Locate the cell with the specified text and output its (X, Y) center coordinate. 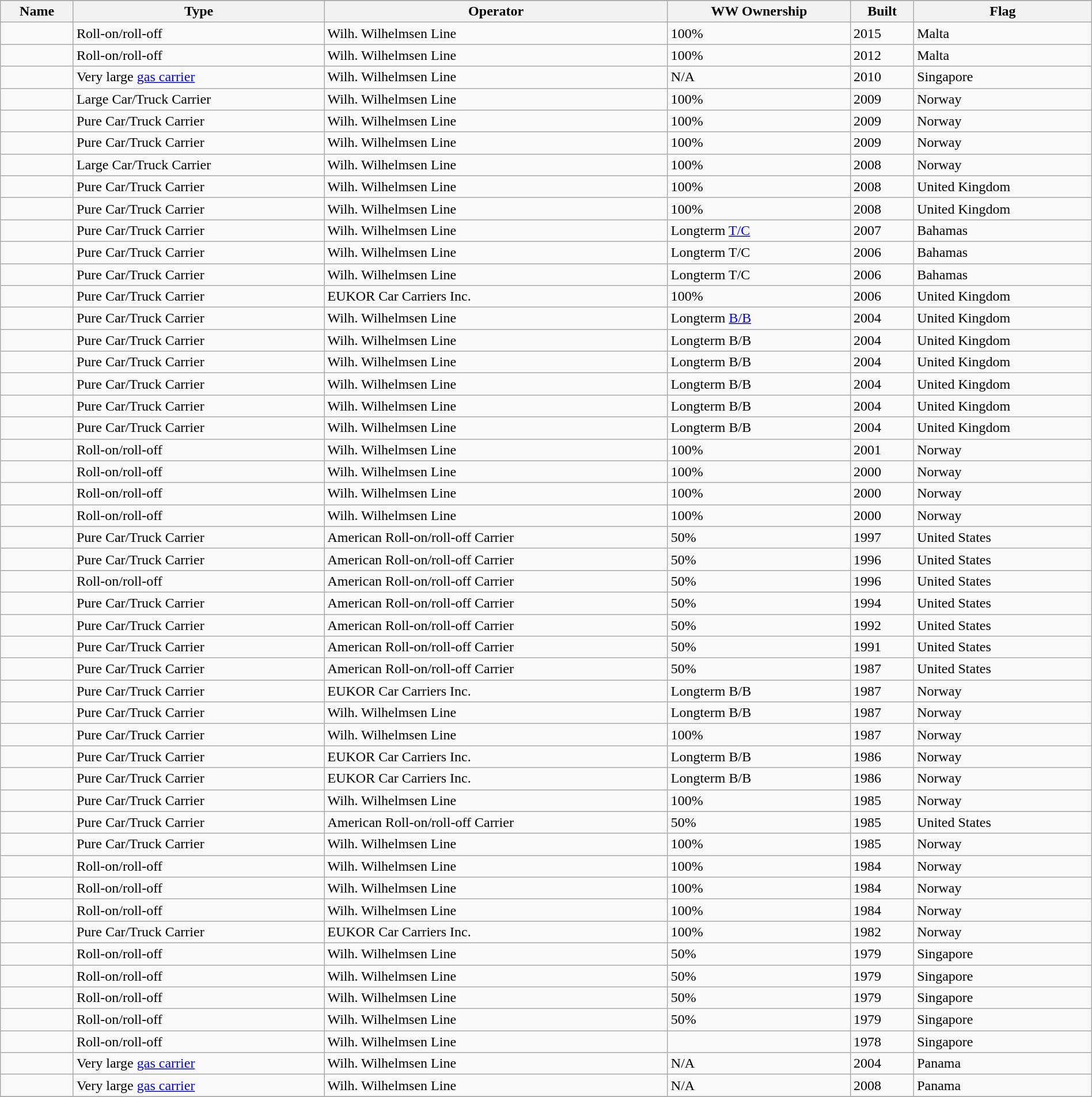
Type (199, 12)
Built (882, 12)
1982 (882, 932)
Operator (496, 12)
2010 (882, 77)
Name (37, 12)
1991 (882, 647)
2001 (882, 450)
1992 (882, 625)
WW Ownership (759, 12)
Flag (1003, 12)
1997 (882, 537)
1978 (882, 1042)
2015 (882, 33)
1994 (882, 603)
2007 (882, 230)
2012 (882, 55)
